Capture the cell that displays the provided text and extract its [x, y] central coordinate. 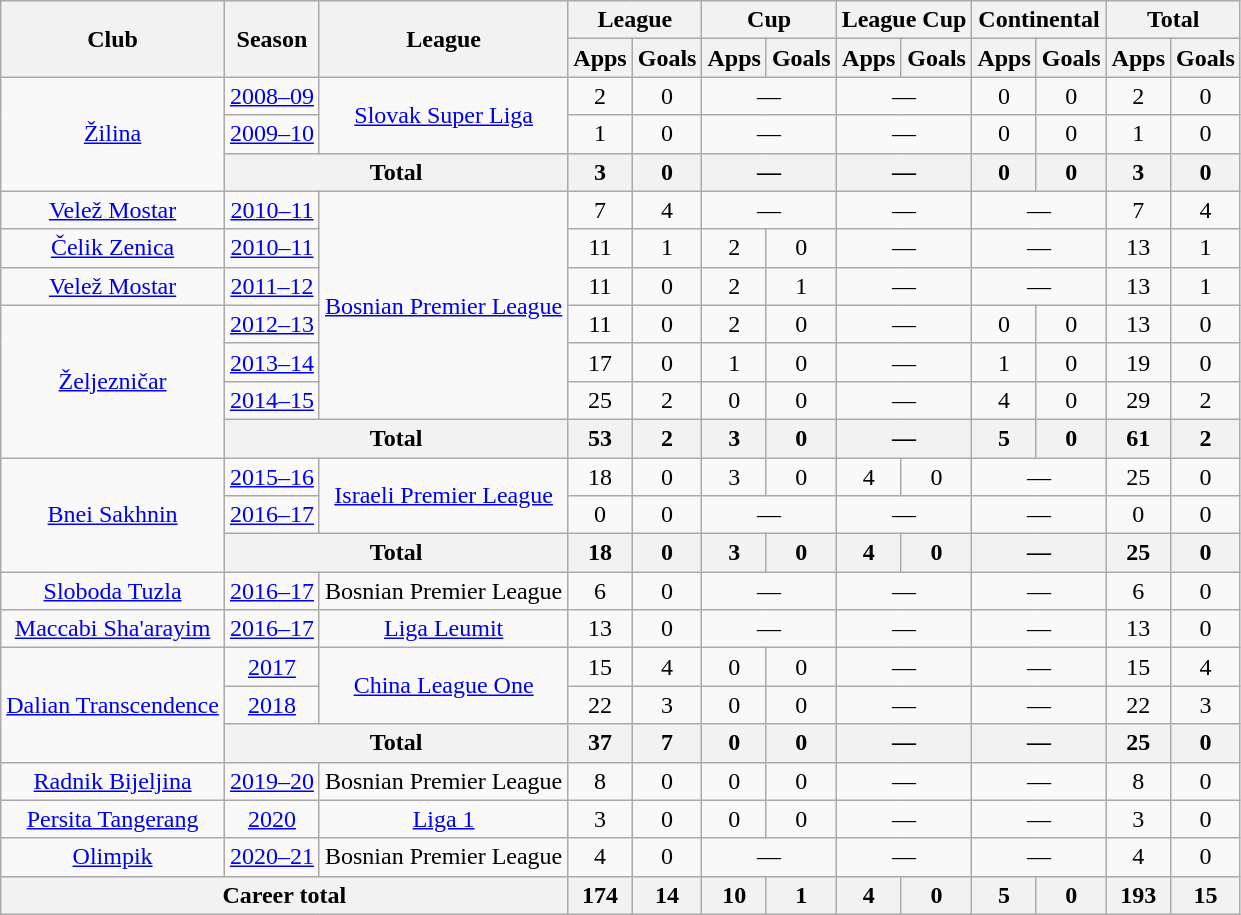
2015–16 [272, 477]
19 [1138, 362]
Sloboda Tuzla [113, 591]
Dalian Transcendence [113, 705]
37 [600, 743]
Slovak Super Liga [443, 115]
Olimpik [113, 857]
2011–12 [272, 286]
League Cup [904, 20]
61 [1138, 438]
Čelik Zenica [113, 248]
Continental [1039, 20]
Club [113, 39]
53 [600, 438]
2013–14 [272, 362]
14 [667, 895]
Maccabi Sha'arayim [113, 629]
174 [600, 895]
Liga 1 [443, 819]
17 [600, 362]
Radnik Bijeljina [113, 781]
Željezničar [113, 381]
2020 [272, 819]
2009–10 [272, 134]
Persita Tangerang [113, 819]
29 [1138, 400]
Žilina [113, 134]
Season [272, 39]
2014–15 [272, 400]
2020–21 [272, 857]
2018 [272, 705]
2012–13 [272, 324]
193 [1138, 895]
Cup [769, 20]
Liga Leumit [443, 629]
Bnei Sakhnin [113, 515]
2017 [272, 667]
Israeli Premier League [443, 496]
10 [734, 895]
2019–20 [272, 781]
China League One [443, 686]
2008–09 [272, 96]
Career total [284, 895]
